Find where the given text appears and provide that cell's center as (x, y) coordinate. 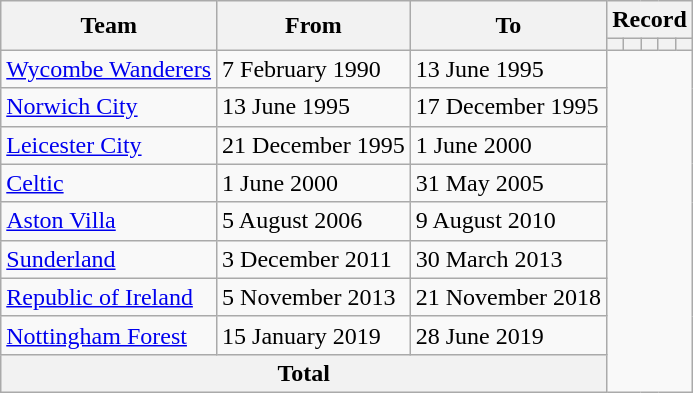
21 December 1995 (314, 145)
5 August 2006 (314, 221)
Record (650, 20)
Norwich City (109, 107)
Sunderland (109, 259)
31 May 2005 (508, 183)
Team (109, 26)
Total (304, 373)
17 December 1995 (508, 107)
Leicester City (109, 145)
Celtic (109, 183)
To (508, 26)
From (314, 26)
Republic of Ireland (109, 297)
7 February 1990 (314, 69)
Wycombe Wanderers (109, 69)
28 June 2019 (508, 335)
5 November 2013 (314, 297)
Aston Villa (109, 221)
3 December 2011 (314, 259)
Nottingham Forest (109, 335)
9 August 2010 (508, 221)
15 January 2019 (314, 335)
30 March 2013 (508, 259)
21 November 2018 (508, 297)
